Search for the cell housing the specified text and yield its (X, Y) center coordinate. 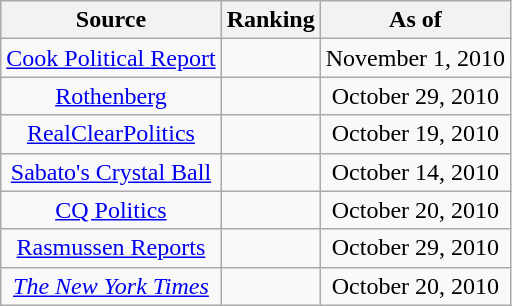
RealClearPolitics (111, 134)
Sabato's Crystal Ball (111, 172)
Rasmussen Reports (111, 248)
October 19, 2010 (415, 134)
November 1, 2010 (415, 58)
Cook Political Report (111, 58)
Rothenberg (111, 96)
CQ Politics (111, 210)
As of (415, 20)
The New York Times (111, 286)
Source (111, 20)
October 14, 2010 (415, 172)
Ranking (270, 20)
